Scan for the cell matching the given text and deliver its (X, Y) coordinate at center. 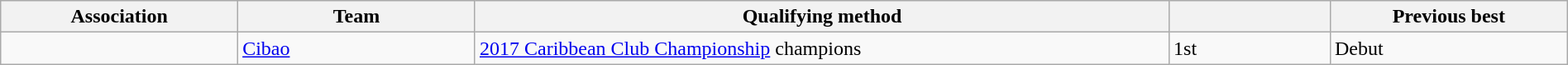
Cibao (357, 48)
2017 Caribbean Club Championship champions (822, 48)
Qualifying method (822, 17)
1st (1250, 48)
Association (119, 17)
Team (357, 17)
Previous best (1449, 17)
Debut (1449, 48)
